Capture the cell that displays the provided text and extract its [X, Y] central coordinate. 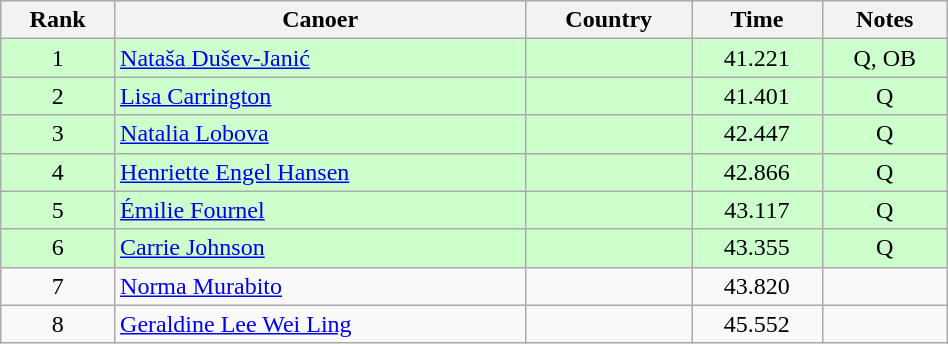
8 [58, 324]
Geraldine Lee Wei Ling [320, 324]
5 [58, 210]
2 [58, 96]
Country [609, 20]
Émilie Fournel [320, 210]
Canoer [320, 20]
43.355 [758, 248]
43.117 [758, 210]
Henriette Engel Hansen [320, 172]
Notes [884, 20]
Q, OB [884, 58]
Rank [58, 20]
Natalia Lobova [320, 134]
42.866 [758, 172]
6 [58, 248]
7 [58, 286]
4 [58, 172]
Time [758, 20]
1 [58, 58]
41.401 [758, 96]
Nataša Dušev-Janić [320, 58]
41.221 [758, 58]
Carrie Johnson [320, 248]
Norma Murabito [320, 286]
42.447 [758, 134]
45.552 [758, 324]
43.820 [758, 286]
3 [58, 134]
Lisa Carrington [320, 96]
